Locate the cell with the specified text and output its [X, Y] center coordinate. 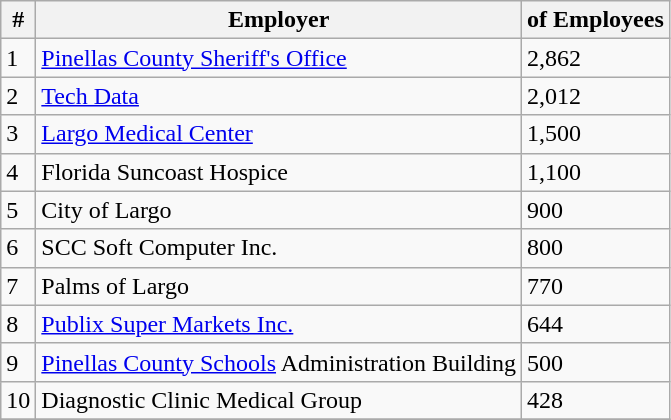
5 [18, 210]
1 [18, 58]
Tech Data [279, 96]
770 [596, 286]
3 [18, 134]
2,862 [596, 58]
6 [18, 248]
4 [18, 172]
of Employees [596, 20]
Florida Suncoast Hospice [279, 172]
City of Largo [279, 210]
Publix Super Markets Inc. [279, 324]
# [18, 20]
500 [596, 362]
Pinellas County Schools Administration Building [279, 362]
1,100 [596, 172]
428 [596, 400]
Largo Medical Center [279, 134]
Palms of Largo [279, 286]
SCC Soft Computer Inc. [279, 248]
8 [18, 324]
900 [596, 210]
800 [596, 248]
644 [596, 324]
2 [18, 96]
2,012 [596, 96]
Pinellas County Sheriff's Office [279, 58]
Diagnostic Clinic Medical Group [279, 400]
10 [18, 400]
9 [18, 362]
1,500 [596, 134]
7 [18, 286]
Employer [279, 20]
